Capture the cell that displays the provided text and extract its (x, y) central coordinate. 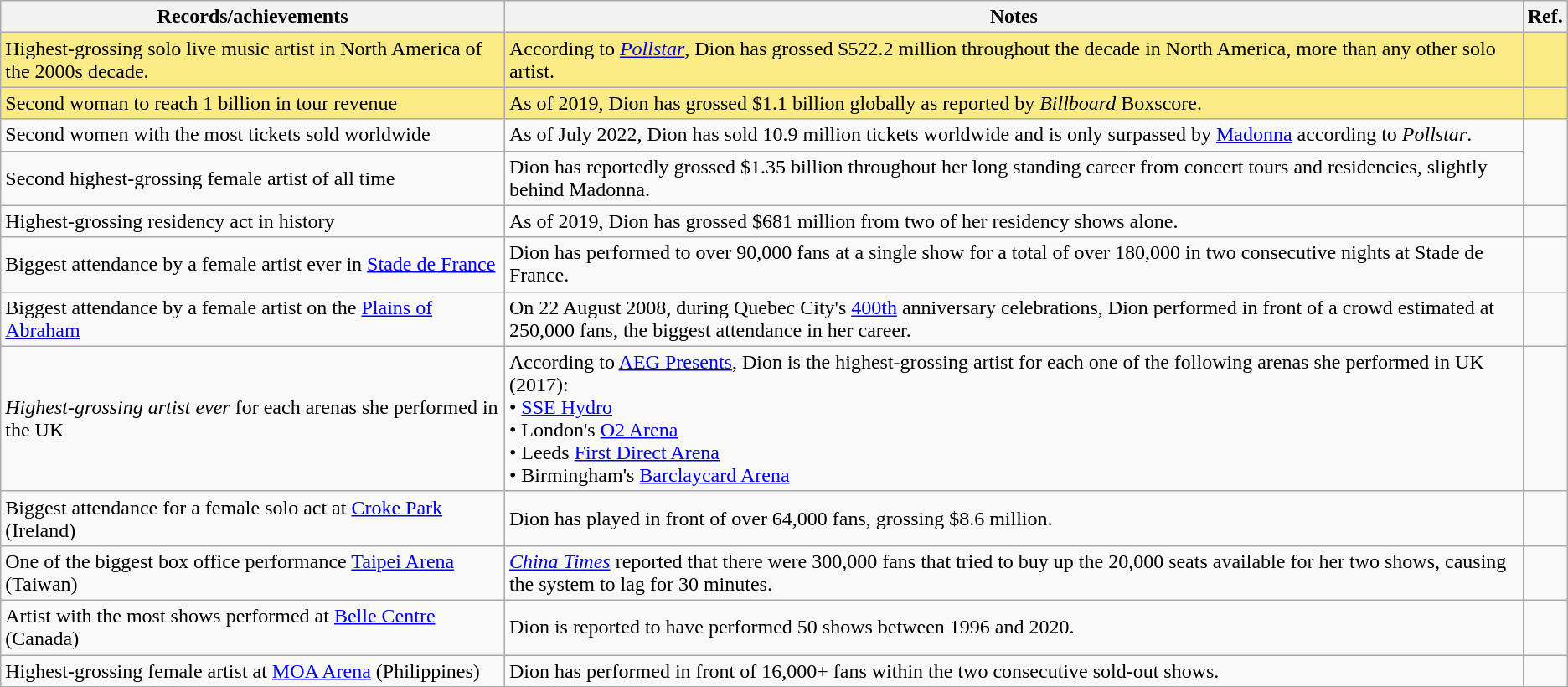
Dion has performed in front of 16,000+ fans within the two consecutive sold-out shows. (1014, 671)
Highest-grossing artist ever for each arenas she performed in the UK (253, 419)
Biggest attendance by a female artist ever in Stade de France (253, 265)
One of the biggest box office performance Taipei Arena (Taiwan) (253, 573)
Ref. (1545, 17)
Dion has played in front of over 64,000 fans, grossing $8.6 million. (1014, 518)
Notes (1014, 17)
Highest-grossing female artist at MOA Arena (Philippines) (253, 671)
As of 2019, Dion has grossed $1.1 billion globally as reported by Billboard Boxscore. (1014, 103)
Dion has performed to over 90,000 fans at a single show for a total of over 180,000 in two consecutive nights at Stade de France. (1014, 265)
Second women with the most tickets sold worldwide (253, 135)
Highest-grossing residency act in history (253, 221)
Artist with the most shows performed at Belle Centre (Canada) (253, 627)
Dion has reportedly grossed $1.35 billion throughout her long standing career from concert tours and residencies, slightly behind Madonna. (1014, 178)
Second highest-grossing female artist of all time (253, 178)
Records/achievements (253, 17)
Second woman to reach 1 billion in tour revenue (253, 103)
Highest-grossing solo live music artist in North America of the 2000s decade. (253, 60)
Biggest attendance by a female artist on the Plains of Abraham (253, 318)
Biggest attendance for a female solo act at Croke Park (Ireland) (253, 518)
As of 2019, Dion has grossed $681 million from two of her residency shows alone. (1014, 221)
Dion is reported to have performed 50 shows between 1996 and 2020. (1014, 627)
According to Pollstar, Dion has grossed $522.2 million throughout the decade in North America, more than any other solo artist. (1014, 60)
As of July 2022, Dion has sold 10.9 million tickets worldwide and is only surpassed by Madonna according to Pollstar. (1014, 135)
